Return the [x, y] coordinate for the center point of the cell that contains the specified text.  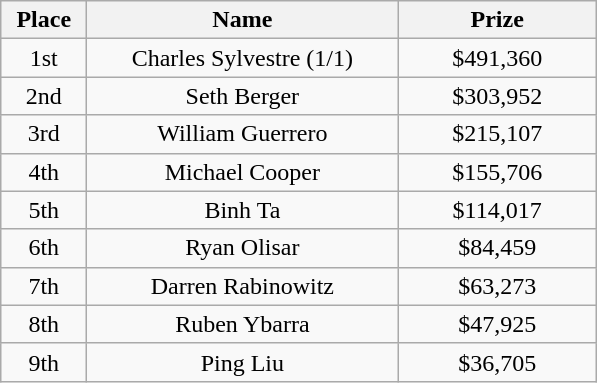
Ruben Ybarra [242, 324]
9th [44, 362]
Ryan Olisar [242, 248]
William Guerrero [242, 134]
$47,925 [498, 324]
$84,459 [498, 248]
Place [44, 20]
8th [44, 324]
Prize [498, 20]
$215,107 [498, 134]
Darren Rabinowitz [242, 286]
Michael Cooper [242, 172]
Binh Ta [242, 210]
Name [242, 20]
$36,705 [498, 362]
$303,952 [498, 96]
$114,017 [498, 210]
5th [44, 210]
$63,273 [498, 286]
Ping Liu [242, 362]
6th [44, 248]
7th [44, 286]
$491,360 [498, 58]
Charles Sylvestre (1/1) [242, 58]
3rd [44, 134]
$155,706 [498, 172]
2nd [44, 96]
4th [44, 172]
1st [44, 58]
Seth Berger [242, 96]
